Output the [x, y] coordinate of the center of the cell containing the given text.  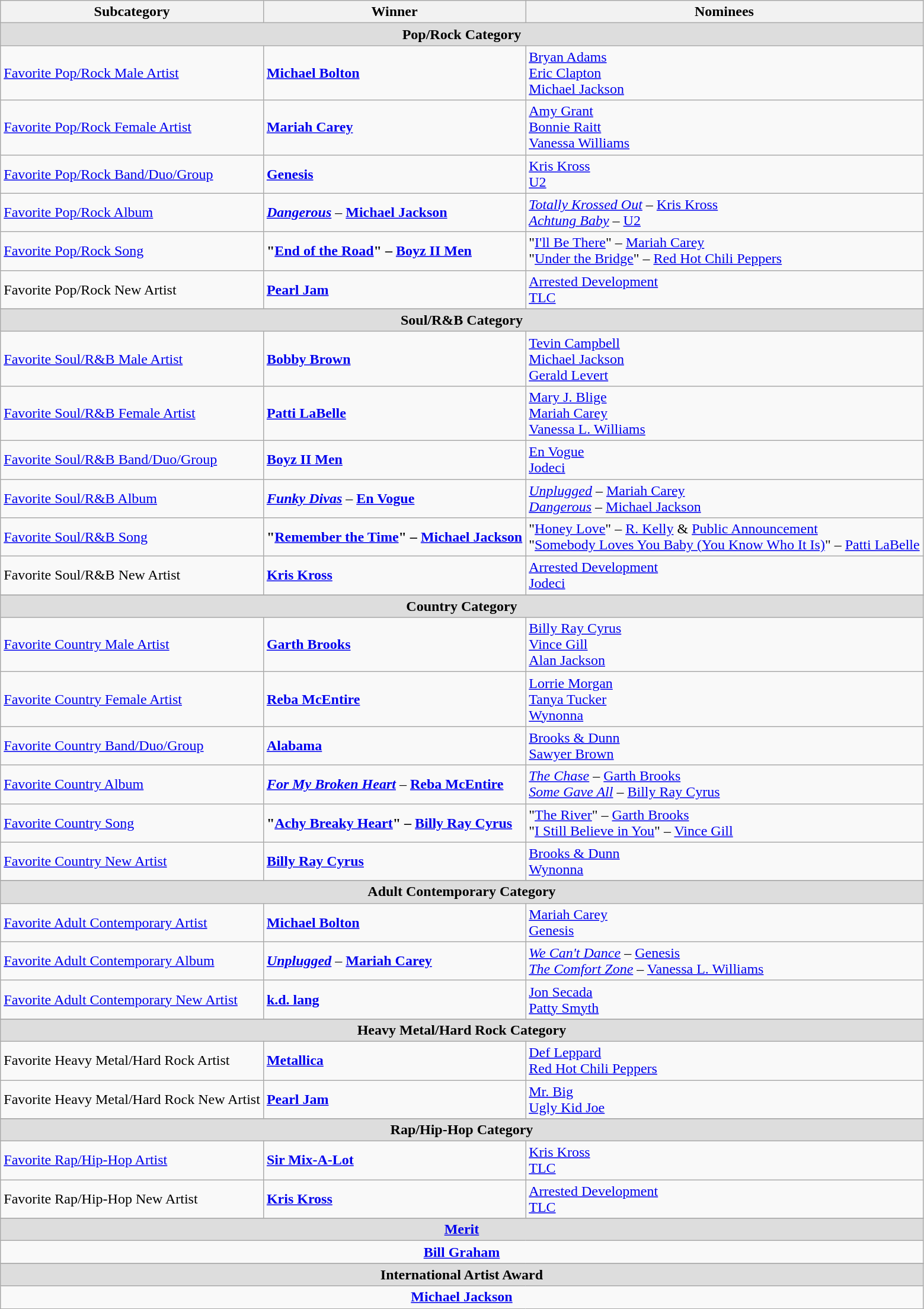
Winner [394, 12]
Favorite Adult Contemporary Album [132, 961]
Boyz II Men [394, 460]
"The River" – Garth Brooks "I Still Believe in You" – Vince Gill [724, 822]
Bryan Adams Eric Clapton Michael Jackson [724, 73]
Def Leppard Red Hot Chili Peppers [724, 1061]
Country Category [462, 606]
Favorite Country Male Artist [132, 645]
Mariah Carey Genesis [724, 922]
Favorite Adult Contemporary Artist [132, 922]
Mary J. Blige Mariah Carey Vanessa L. Williams [724, 413]
Favorite Rap/Hip-Hop New Artist [132, 1199]
"Achy Breaky Heart" – Billy Ray Cyrus [394, 822]
Favorite Heavy Metal/Hard Rock Artist [132, 1061]
Metallica [394, 1061]
Sir Mix-A-Lot [394, 1160]
Lorrie Morgan Tanya Tucker Wynonna [724, 699]
Billy Ray Cyrus Vince Gill Alan Jackson [724, 645]
Arrested Development Jodeci [724, 576]
Favorite Country Female Artist [132, 699]
Kris Kross TLC [724, 1160]
k.d. lang [394, 999]
Kris Kross U2 [724, 174]
Billy Ray Cyrus [394, 862]
Jon Secada Patty Smyth [724, 999]
Favorite Soul/R&B Album [132, 498]
Tevin Campbell Michael Jackson Gerald Levert [724, 359]
Favorite Pop/Rock Female Artist [132, 127]
Unplugged – Mariah Carey [394, 961]
Pop/Rock Category [462, 34]
Favorite Pop/Rock Song [132, 251]
Favorite Soul/R&B Female Artist [132, 413]
Reba McEntire [394, 699]
Favorite Country Song [132, 822]
Brooks & Dunn Sawyer Brown [724, 745]
Favorite Country New Artist [132, 862]
Rap/Hip-Hop Category [462, 1130]
Dangerous – Michael Jackson [394, 212]
Favorite Rap/Hip-Hop Artist [132, 1160]
Bill Graham [462, 1252]
"Remember the Time" – Michael Jackson [394, 537]
For My Broken Heart – Reba McEntire [394, 785]
Totally Krossed Out – Kris Kross Achtung Baby – U2 [724, 212]
Amy Grant Bonnie Raitt Vanessa Williams [724, 127]
Funky Divas – En Vogue [394, 498]
Favorite Heavy Metal/Hard Rock New Artist [132, 1099]
Bobby Brown [394, 359]
Nominees [724, 12]
We Can't Dance – Genesis The Comfort Zone – Vanessa L. Williams [724, 961]
Brooks & Dunn Wynonna [724, 862]
En Vogue Jodeci [724, 460]
Favorite Pop/Rock Band/Duo/Group [132, 174]
International Artist Award [462, 1275]
"I'll Be There" – Mariah Carey "Under the Bridge" – Red Hot Chili Peppers [724, 251]
"Honey Love" – R. Kelly & Public Announcement "Somebody Loves You Baby (You Know Who It Is)" – Patti LaBelle [724, 537]
Favorite Country Band/Duo/Group [132, 745]
Favorite Adult Contemporary New Artist [132, 999]
Favorite Soul/R&B Band/Duo/Group [132, 460]
Soul/R&B Category [462, 320]
Adult Contemporary Category [462, 892]
Favorite Soul/R&B New Artist [132, 576]
Favorite Soul/R&B Male Artist [132, 359]
Unplugged – Mariah Carey Dangerous – Michael Jackson [724, 498]
"End of the Road" – Boyz II Men [394, 251]
Favorite Pop/Rock Album [132, 212]
Mariah Carey [394, 127]
Mr. Big Ugly Kid Joe [724, 1099]
Merit [462, 1230]
Michael Jackson [462, 1297]
Heavy Metal/Hard Rock Category [462, 1030]
Subcategory [132, 12]
Favorite Pop/Rock New Artist [132, 289]
The Chase – Garth Brooks Some Gave All – Billy Ray Cyrus [724, 785]
Favorite Country Album [132, 785]
Favorite Soul/R&B Song [132, 537]
Garth Brooks [394, 645]
Favorite Pop/Rock Male Artist [132, 73]
Patti LaBelle [394, 413]
Alabama [394, 745]
Genesis [394, 174]
